Identify which cell holds the provided text, then report its (X, Y) central coordinate. 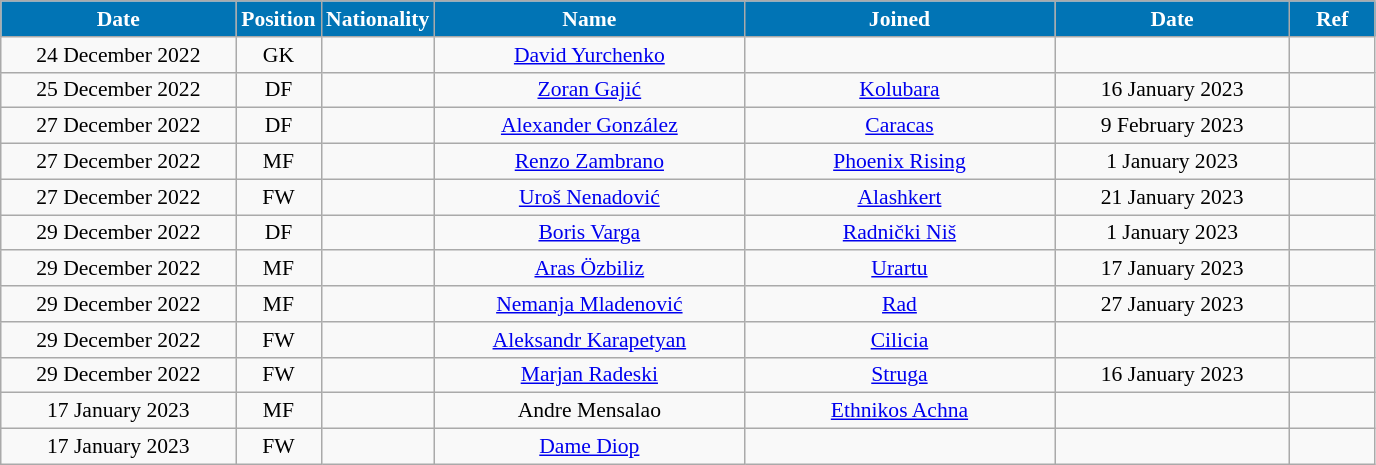
Radnički Niš (899, 233)
Ethnikos Achna (899, 411)
Dame Diop (589, 447)
27 January 2023 (1172, 304)
Kolubara (899, 90)
21 January 2023 (1172, 197)
Joined (899, 19)
Name (589, 19)
Rad (899, 304)
Alashkert (899, 197)
Caracas (899, 126)
David Yurchenko (589, 55)
24 December 2022 (118, 55)
Zoran Gajić (589, 90)
Aras Özbiliz (589, 269)
Boris Varga (589, 233)
Andre Mensalao (589, 411)
Nationality (378, 19)
Struga (899, 375)
Alexander González (589, 126)
Ref (1332, 19)
GK (278, 55)
Cilicia (899, 340)
Urartu (899, 269)
9 February 2023 (1172, 126)
Phoenix Rising (899, 162)
Aleksandr Karapetyan (589, 340)
Marjan Radeski (589, 375)
Nemanja Mladenović (589, 304)
25 December 2022 (118, 90)
Uroš Nenadović (589, 197)
Renzo Zambrano (589, 162)
Position (278, 19)
